Output the (x, y) coordinate of the center of the cell containing the given text.  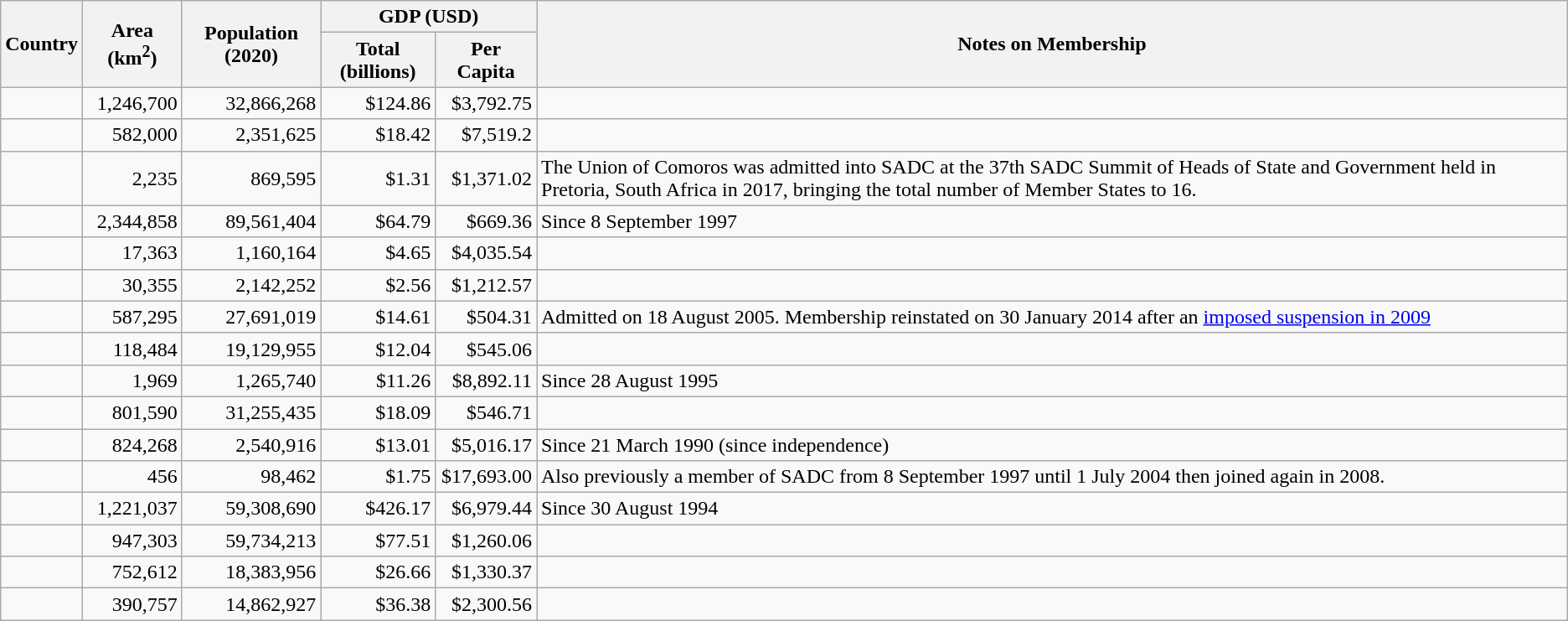
$546.71 (486, 412)
752,612 (132, 572)
$14.61 (379, 317)
98,462 (251, 477)
2,344,858 (132, 221)
$8,892.11 (486, 380)
$4,035.54 (486, 253)
$504.31 (486, 317)
$18.09 (379, 412)
14,862,927 (251, 604)
$7,519.2 (486, 135)
27,691,019 (251, 317)
$2.56 (379, 285)
1,160,164 (251, 253)
$1.31 (379, 178)
947,303 (132, 541)
2,142,252 (251, 285)
456 (132, 477)
869,595 (251, 178)
Since 30 August 1994 (1052, 509)
$2,300.56 (486, 604)
Total (billions) (379, 60)
$26.66 (379, 572)
$6,979.44 (486, 509)
Admitted on 18 August 2005. Membership reinstated on 30 January 2014 after an imposed suspension in 2009 (1052, 317)
587,295 (132, 317)
$1.75 (379, 477)
59,734,213 (251, 541)
$1,212.57 (486, 285)
$13.01 (379, 445)
$669.36 (486, 221)
1,221,037 (132, 509)
$12.04 (379, 349)
$5,016.17 (486, 445)
31,255,435 (251, 412)
17,363 (132, 253)
$1,260.06 (486, 541)
Country (42, 44)
GDP (USD) (429, 17)
18,383,956 (251, 572)
$17,693.00 (486, 477)
$36.38 (379, 604)
Also previously a member of SADC from 8 September 1997 until 1 July 2004 then joined again in 2008. (1052, 477)
390,757 (132, 604)
801,590 (132, 412)
$1,371.02 (486, 178)
32,866,268 (251, 103)
$545.06 (486, 349)
89,561,404 (251, 221)
$124.86 (379, 103)
$64.79 (379, 221)
2,351,625 (251, 135)
$426.17 (379, 509)
2,235 (132, 178)
Since 28 August 1995 (1052, 380)
582,000 (132, 135)
$1,330.37 (486, 572)
118,484 (132, 349)
1,969 (132, 380)
2,540,916 (251, 445)
$11.26 (379, 380)
1,246,700 (132, 103)
Per Capita (486, 60)
1,265,740 (251, 380)
Since 8 September 1997 (1052, 221)
Since 21 March 1990 (since independence) (1052, 445)
$3,792.75 (486, 103)
Population (2020) (251, 44)
59,308,690 (251, 509)
30,355 (132, 285)
$4.65 (379, 253)
$18.42 (379, 135)
$77.51 (379, 541)
19,129,955 (251, 349)
824,268 (132, 445)
Area (km2) (132, 44)
Notes on Membership (1052, 44)
